Scan for the cell matching the given text and deliver its (x, y) coordinate at center. 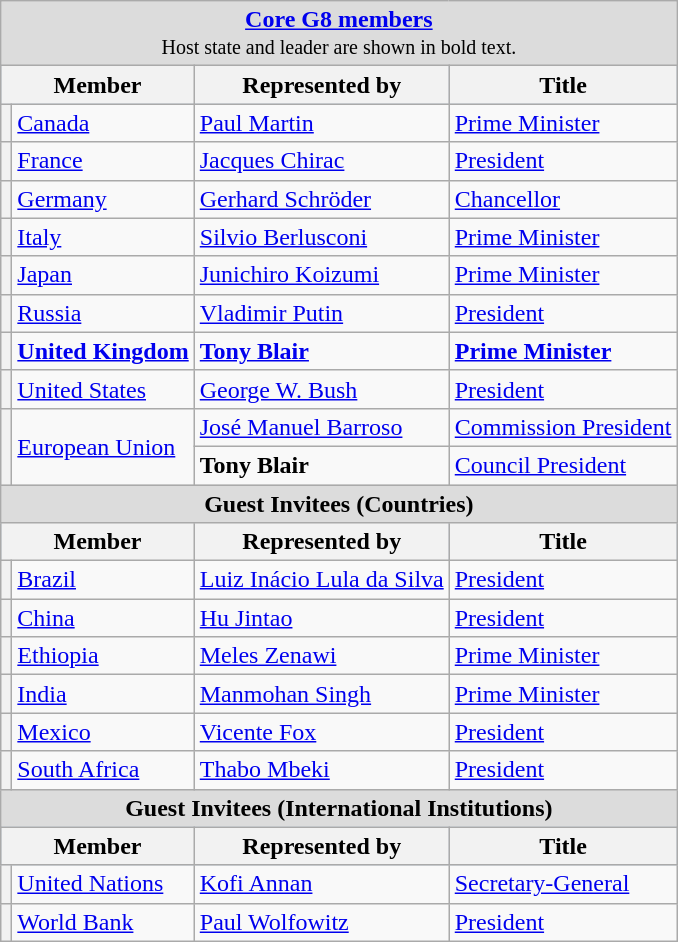
Meles Zenawi (322, 656)
Thabo Mbeki (322, 770)
Guest Invitees (Countries) (339, 503)
World Bank (103, 922)
Junichiro Koizumi (322, 275)
Commission President (563, 427)
Russia (103, 313)
Manmohan Singh (322, 694)
Ethiopia (103, 656)
South Africa (103, 770)
United Kingdom (103, 351)
Kofi Annan (322, 884)
European Union (103, 446)
Council President (563, 465)
United States (103, 389)
Secretary-General (563, 884)
Vicente Fox (322, 732)
José Manuel Barroso (322, 427)
Chancellor (563, 199)
France (103, 161)
George W. Bush (322, 389)
Paul Martin (322, 123)
Paul Wolfowitz (322, 922)
India (103, 694)
Core G8 membersHost state and leader are shown in bold text. (339, 34)
Vladimir Putin (322, 313)
China (103, 618)
Luiz Inácio Lula da Silva (322, 580)
Silvio Berlusconi (322, 237)
Jacques Chirac (322, 161)
Gerhard Schröder (322, 199)
Hu Jintao (322, 618)
Germany (103, 199)
Japan (103, 275)
Guest Invitees (International Institutions) (339, 808)
Brazil (103, 580)
Italy (103, 237)
Mexico (103, 732)
United Nations (103, 884)
Canada (103, 123)
